Pinpoint the cell where the given text exists, returning its (x, y) midpoint coordinate. 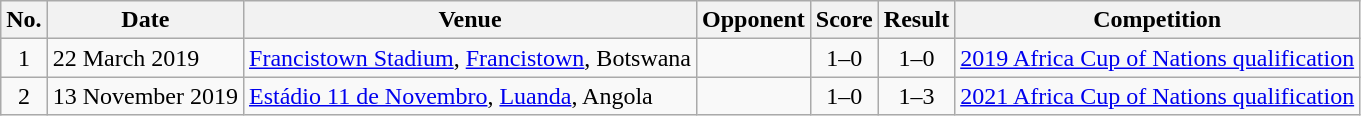
Date (145, 20)
1–3 (916, 96)
2019 Africa Cup of Nations qualification (1158, 58)
13 November 2019 (145, 96)
Venue (470, 20)
2 (24, 96)
1 (24, 58)
Result (916, 20)
Competition (1158, 20)
Opponent (754, 20)
Francistown Stadium, Francistown, Botswana (470, 58)
22 March 2019 (145, 58)
Estádio 11 de Novembro, Luanda, Angola (470, 96)
No. (24, 20)
Score (844, 20)
2021 Africa Cup of Nations qualification (1158, 96)
